Locate the cell with the specified text and output its (X, Y) center coordinate. 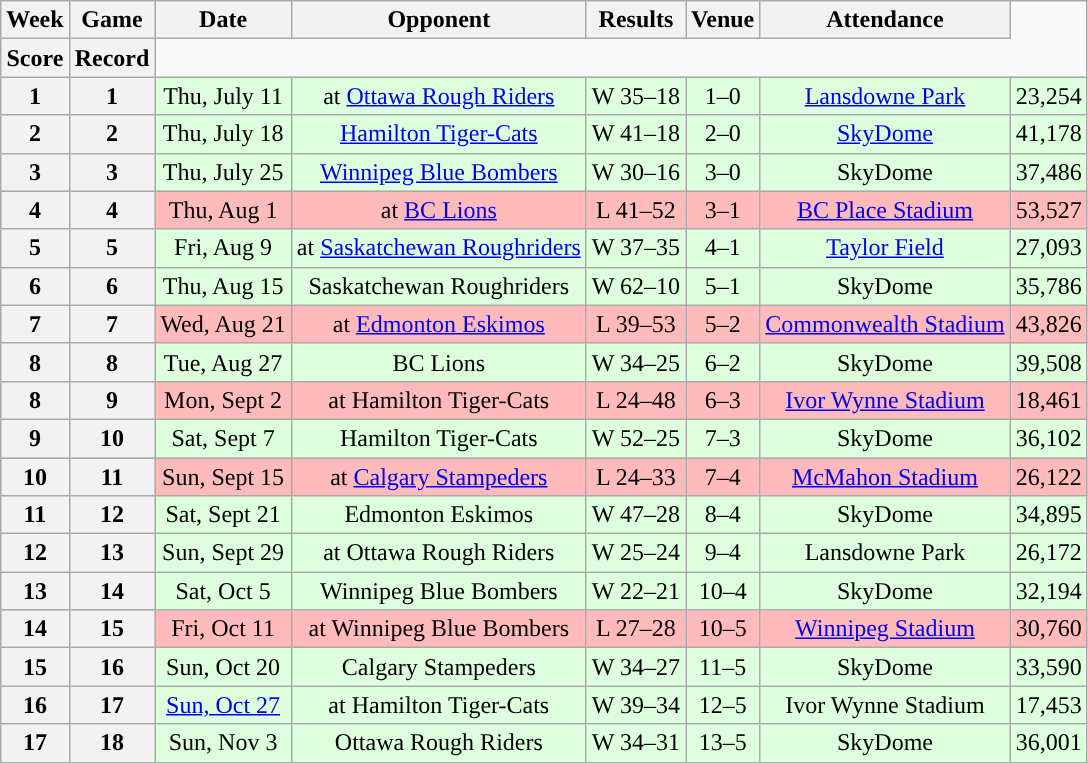
Taylor Field (885, 248)
Calgary Stampeders (438, 667)
W 39–34 (636, 705)
Sun, Sept 29 (223, 553)
Sat, Sept 21 (223, 515)
11–5 (723, 667)
Thu, Aug 1 (223, 210)
L 24–48 (636, 400)
Sat, Sept 7 (223, 438)
26,172 (1048, 553)
Thu, July 18 (223, 134)
at Calgary Stampeders (438, 477)
Sun, Oct 27 (223, 705)
2–0 (723, 134)
Sat, Oct 5 (223, 591)
McMahon Stadium (885, 477)
Edmonton Eskimos (438, 515)
W 41–18 (636, 134)
Record (112, 58)
W 37–35 (636, 248)
L 39–53 (636, 324)
Results (636, 20)
Game (112, 20)
at BC Lions (438, 210)
5–1 (723, 286)
3–1 (723, 210)
Fri, Aug 9 (223, 248)
10–4 (723, 591)
at Saskatchewan Roughriders (438, 248)
W 47–28 (636, 515)
37,486 (1048, 172)
33,590 (1048, 667)
Venue (723, 20)
W 62–10 (636, 286)
BC Place Stadium (885, 210)
Sun, Sept 15 (223, 477)
Date (223, 20)
41,178 (1048, 134)
Ottawa Rough Riders (438, 743)
Mon, Sept 2 (223, 400)
BC Lions (438, 362)
L 41–52 (636, 210)
Attendance (885, 20)
W 52–25 (636, 438)
Saskatchewan Roughriders (438, 286)
18,461 (1048, 400)
Opponent (438, 20)
43,826 (1048, 324)
Wed, Aug 21 (223, 324)
23,254 (1048, 96)
27,093 (1048, 248)
26,122 (1048, 477)
Sun, Oct 20 (223, 667)
36,102 (1048, 438)
Thu, July 11 (223, 96)
3–0 (723, 172)
W 34–25 (636, 362)
30,760 (1048, 629)
Week (35, 20)
1–0 (723, 96)
7–4 (723, 477)
Tue, Aug 27 (223, 362)
Commonwealth Stadium (885, 324)
W 35–18 (636, 96)
W 25–24 (636, 553)
35,786 (1048, 286)
9–4 (723, 553)
Winnipeg Stadium (885, 629)
L 27–28 (636, 629)
18 (112, 743)
12–5 (723, 705)
at Winnipeg Blue Bombers (438, 629)
Thu, Aug 15 (223, 286)
36,001 (1048, 743)
53,527 (1048, 210)
32,194 (1048, 591)
W 34–31 (636, 743)
8–4 (723, 515)
34,895 (1048, 515)
at Edmonton Eskimos (438, 324)
17,453 (1048, 705)
L 24–33 (636, 477)
W 34–27 (636, 667)
5–2 (723, 324)
13–5 (723, 743)
7–3 (723, 438)
39,508 (1048, 362)
6–2 (723, 362)
Score (35, 58)
Fri, Oct 11 (223, 629)
W 30–16 (636, 172)
6–3 (723, 400)
10–5 (723, 629)
Sun, Nov 3 (223, 743)
W 22–21 (636, 591)
Thu, July 25 (223, 172)
4–1 (723, 248)
